From the cell containing the given text, extract its center point as (X, Y) coordinate. 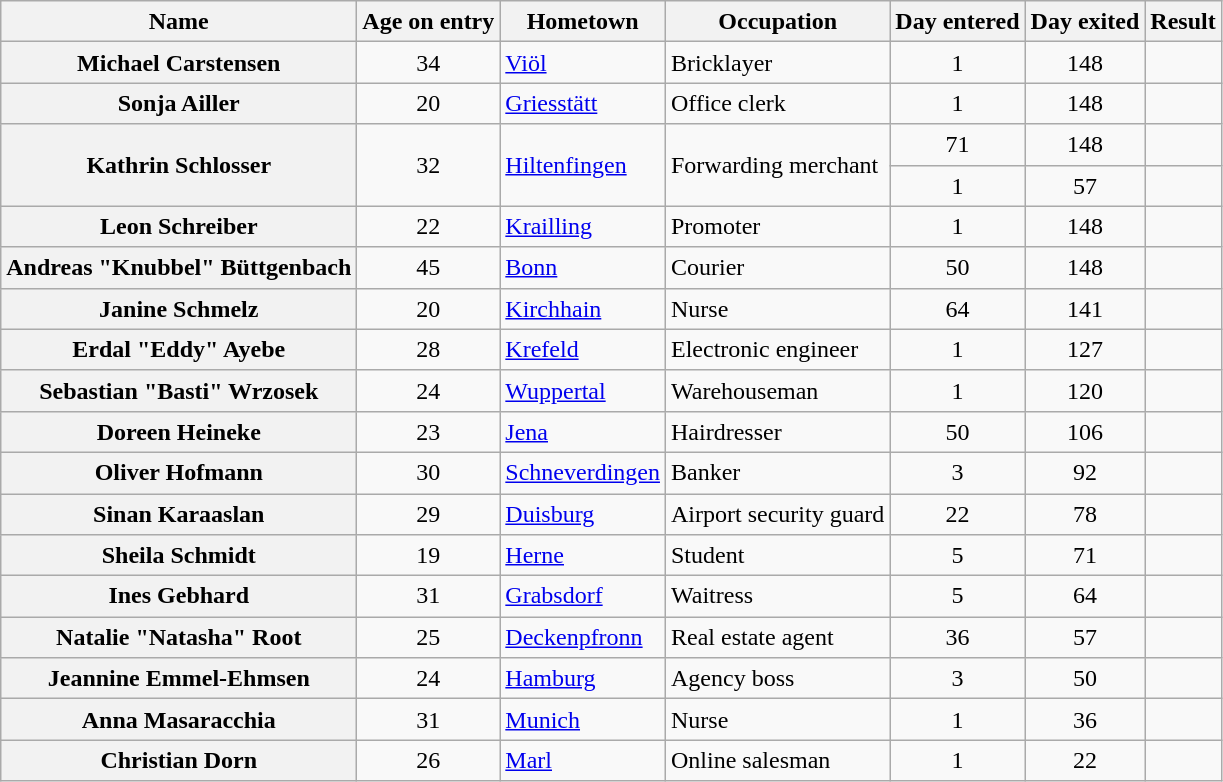
Office clerk (777, 104)
Munich (583, 720)
Ines Gebhard (179, 596)
Hamburg (583, 678)
Doreen Heineke (179, 432)
Sheila Schmidt (179, 556)
Michael Carstensen (179, 62)
106 (1085, 432)
Student (777, 556)
Warehouseman (777, 390)
Forwarding merchant (777, 165)
Jeannine Emmel-Ehmsen (179, 678)
Electronic engineer (777, 350)
Deckenpfronn (583, 638)
Day entered (958, 22)
Oliver Hofmann (179, 472)
19 (428, 556)
Airport security guard (777, 514)
Kirchhain (583, 308)
Anna Masaracchia (179, 720)
Promoter (777, 226)
Sebastian "Basti" Wrzosek (179, 390)
Bricklayer (777, 62)
Banker (777, 472)
Day exited (1085, 22)
25 (428, 638)
Natalie "Natasha" Root (179, 638)
45 (428, 268)
Age on entry (428, 22)
Hairdresser (777, 432)
Hiltenfingen (583, 165)
28 (428, 350)
Waitress (777, 596)
Agency boss (777, 678)
92 (1085, 472)
Leon Schreiber (179, 226)
Christian Dorn (179, 760)
Bonn (583, 268)
26 (428, 760)
Marl (583, 760)
120 (1085, 390)
78 (1085, 514)
Janine Schmelz (179, 308)
Griesstätt (583, 104)
Wuppertal (583, 390)
Sonja Ailler (179, 104)
Grabsdorf (583, 596)
29 (428, 514)
30 (428, 472)
141 (1085, 308)
Schneverdingen (583, 472)
Result (1183, 22)
Courier (777, 268)
Viöl (583, 62)
127 (1085, 350)
Sinan Karaaslan (179, 514)
Andreas "Knubbel" Büttgenbach (179, 268)
34 (428, 62)
32 (428, 165)
Occupation (777, 22)
Duisburg (583, 514)
Real estate agent (777, 638)
Erdal "Eddy" Ayebe (179, 350)
Krefeld (583, 350)
Krailling (583, 226)
Online salesman (777, 760)
Kathrin Schlosser (179, 165)
Hometown (583, 22)
Name (179, 22)
Jena (583, 432)
23 (428, 432)
Herne (583, 556)
